Extract the [x, y] coordinate from the center of the cell holding the provided text.  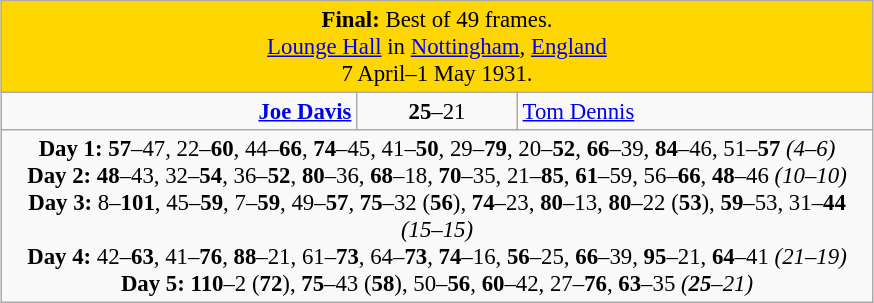
Tom Dennis [695, 112]
25–21 [438, 112]
Joe Davis [179, 112]
Final: Best of 49 frames. Lounge Hall in Nottingham, England7 April–1 May 1931. [437, 47]
